Return (x, y) of the center of cell containing provided text 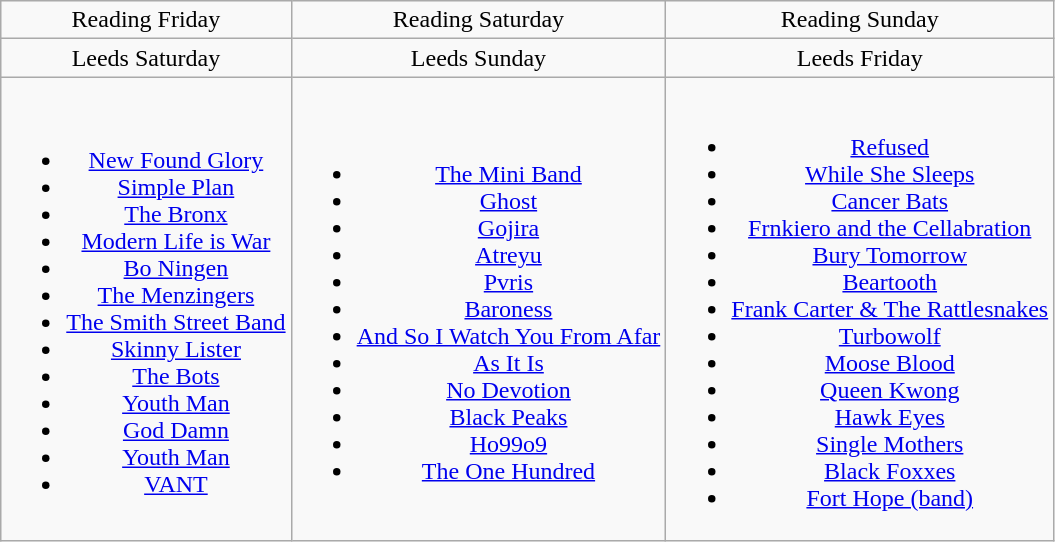
Leeds Sunday (478, 58)
Reading Sunday (860, 20)
Reading Saturday (478, 20)
New Found GlorySimple PlanThe BronxModern Life is WarBo NingenThe MenzingersThe Smith Street BandSkinny ListerThe BotsYouth ManGod DamnYouth ManVANT (146, 309)
The Mini BandGhostGojiraAtreyuPvrisBaronessAnd So I Watch You From AfarAs It IsNo DevotionBlack PeaksHo99o9The One Hundred (478, 309)
Reading Friday (146, 20)
Leeds Friday (860, 58)
Leeds Saturday (146, 58)
